Search for the cell housing the specified text and yield its (x, y) center coordinate. 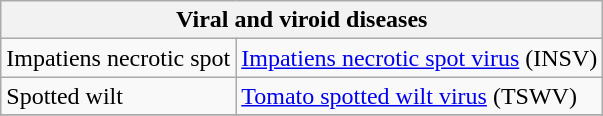
Tomato spotted wilt virus (TSWV) (420, 96)
Impatiens necrotic spot virus (INSV) (420, 58)
Impatiens necrotic spot (118, 58)
Spotted wilt (118, 96)
Viral and viroid diseases (302, 20)
